From the cell containing the given text, extract its center point as [X, Y] coordinate. 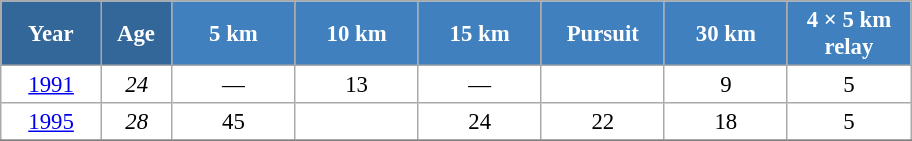
1991 [52, 85]
Year [52, 34]
4 × 5 km relay [848, 34]
18 [726, 122]
30 km [726, 34]
28 [136, 122]
9 [726, 85]
15 km [480, 34]
Pursuit [602, 34]
5 km [234, 34]
22 [602, 122]
13 [356, 85]
Age [136, 34]
45 [234, 122]
10 km [356, 34]
1995 [52, 122]
